Pinpoint the cell where the given text exists, returning its [x, y] midpoint coordinate. 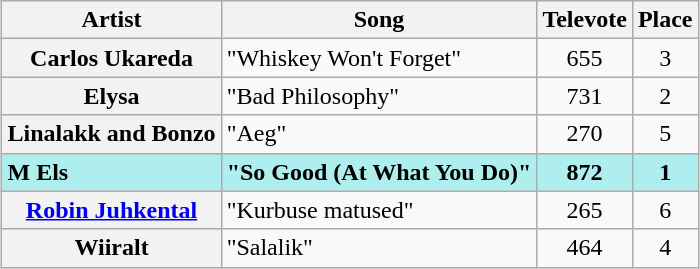
"Aeg" [379, 134]
1 [665, 172]
Place [665, 20]
"Kurbuse matused" [379, 210]
Carlos Ukareda [112, 58]
Artist [112, 20]
"Salalik" [379, 248]
265 [584, 210]
M Els [112, 172]
Televote [584, 20]
5 [665, 134]
270 [584, 134]
464 [584, 248]
3 [665, 58]
"Whiskey Won't Forget" [379, 58]
Song [379, 20]
Wiiralt [112, 248]
Elysa [112, 96]
655 [584, 58]
"Bad Philosophy" [379, 96]
Linalakk and Bonzo [112, 134]
872 [584, 172]
6 [665, 210]
731 [584, 96]
4 [665, 248]
2 [665, 96]
Robin Juhkental [112, 210]
"So Good (At What You Do)" [379, 172]
